For the text-containing cell, return its midpoint in [X, Y] coordinate format. 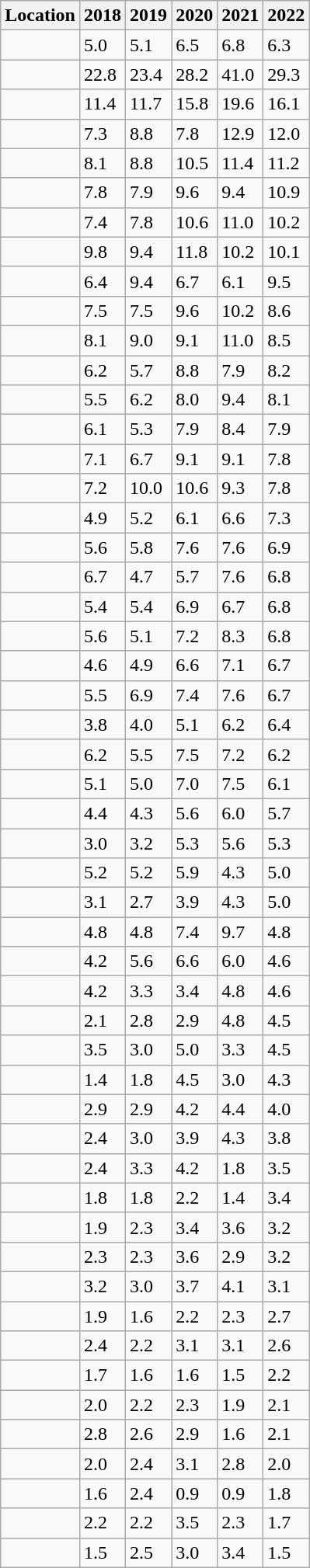
11.8 [194, 252]
11.2 [286, 163]
2021 [241, 16]
9.5 [286, 281]
5.8 [149, 548]
8.3 [241, 636]
2019 [149, 16]
10.5 [194, 163]
11.7 [149, 104]
5.9 [194, 873]
9.0 [149, 340]
8.5 [286, 340]
8.4 [241, 429]
6.3 [286, 45]
16.1 [286, 104]
23.4 [149, 75]
Location [40, 16]
2018 [103, 16]
2022 [286, 16]
6.5 [194, 45]
9.8 [103, 252]
3.7 [194, 1286]
2.5 [149, 1552]
10.1 [286, 252]
12.0 [286, 134]
15.8 [194, 104]
7.0 [194, 784]
2020 [194, 16]
9.3 [241, 488]
19.6 [241, 104]
4.7 [149, 577]
10.0 [149, 488]
10.9 [286, 193]
29.3 [286, 75]
8.6 [286, 311]
8.2 [286, 370]
9.7 [241, 932]
4.1 [241, 1286]
12.9 [241, 134]
41.0 [241, 75]
22.8 [103, 75]
28.2 [194, 75]
8.0 [194, 400]
